Find where the given text appears and provide that cell's center as (X, Y) coordinate. 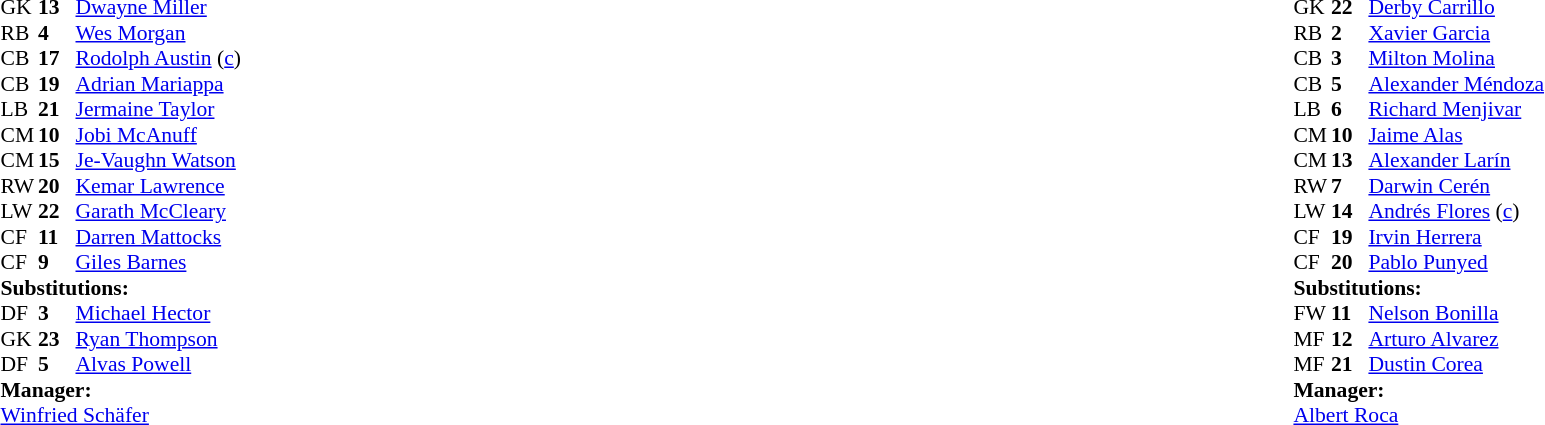
2 (1350, 33)
Rodolph Austin (c) (159, 59)
Milton Molina (1456, 59)
Darren Mattocks (159, 237)
Ryan Thompson (159, 339)
Adrian Mariappa (159, 84)
23 (57, 339)
Jaime Alas (1456, 135)
Darwin Cerén (1456, 186)
Alvas Powell (159, 365)
6 (1350, 109)
13 (1350, 161)
Wes Morgan (159, 33)
Kemar Lawrence (159, 186)
Jermaine Taylor (159, 109)
GK (19, 339)
12 (1350, 339)
Nelson Bonilla (1456, 313)
4 (57, 33)
17 (57, 59)
Michael Hector (159, 313)
9 (57, 263)
Giles Barnes (159, 263)
Jobi McAnuff (159, 135)
Pablo Punyed (1456, 263)
Garath McCleary (159, 211)
15 (57, 161)
Alexander Méndoza (1456, 84)
Richard Menjivar (1456, 109)
Dustin Corea (1456, 365)
Xavier Garcia (1456, 33)
Irvin Herrera (1456, 237)
Alexander Larín (1456, 161)
FW (1312, 313)
7 (1350, 186)
Je-Vaughn Watson (159, 161)
Andrés Flores (c) (1456, 211)
14 (1350, 211)
Arturo Alvarez (1456, 339)
22 (57, 211)
